Capture the cell that displays the provided text and extract its (x, y) central coordinate. 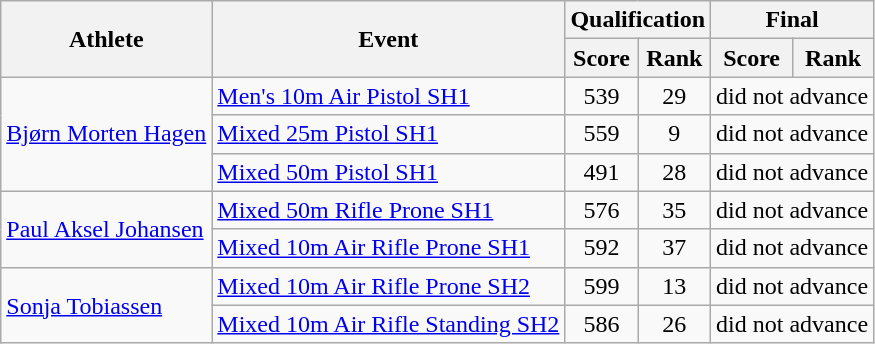
559 (602, 134)
Paul Aksel Johansen (106, 229)
491 (602, 172)
Men's 10m Air Pistol SH1 (388, 96)
Athlete (106, 39)
Event (388, 39)
35 (674, 210)
Mixed 25m Pistol SH1 (388, 134)
539 (602, 96)
Final (792, 20)
Mixed 50m Rifle Prone SH1 (388, 210)
576 (602, 210)
37 (674, 248)
29 (674, 96)
592 (602, 248)
Mixed 10m Air Rifle Prone SH2 (388, 286)
Mixed 50m Pistol SH1 (388, 172)
586 (602, 324)
Qualification (638, 20)
599 (602, 286)
Sonja Tobiassen (106, 305)
28 (674, 172)
Bjørn Morten Hagen (106, 134)
9 (674, 134)
26 (674, 324)
13 (674, 286)
Mixed 10m Air Rifle Standing SH2 (388, 324)
Mixed 10m Air Rifle Prone SH1 (388, 248)
